Output the [x, y] coordinate of the center of the cell containing the given text.  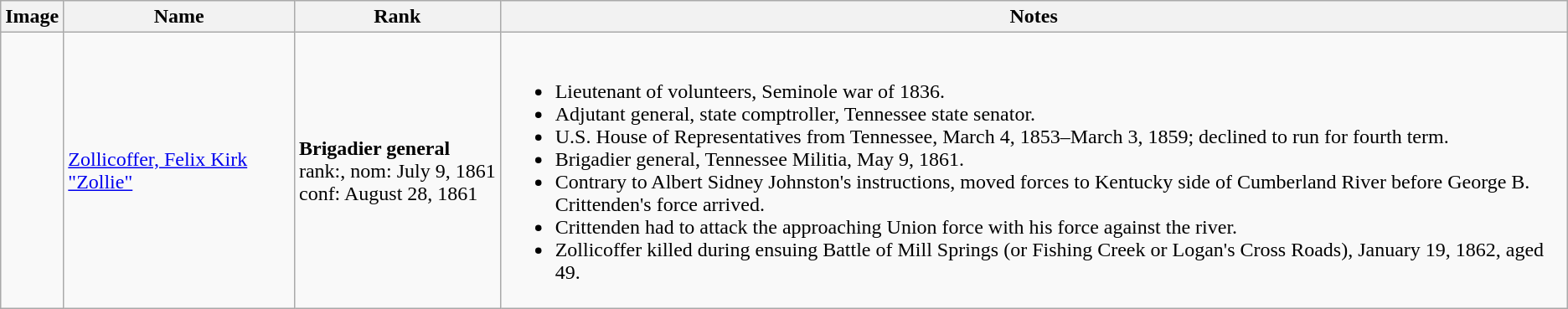
Name [179, 17]
Zollicoffer, Felix Kirk "Zollie" [179, 171]
Rank [397, 17]
Image [32, 17]
Notes [1034, 17]
Brigadier generalrank:, nom: July 9, 1861conf: August 28, 1861 [397, 171]
